Capture the cell that displays the provided text and extract its [x, y] central coordinate. 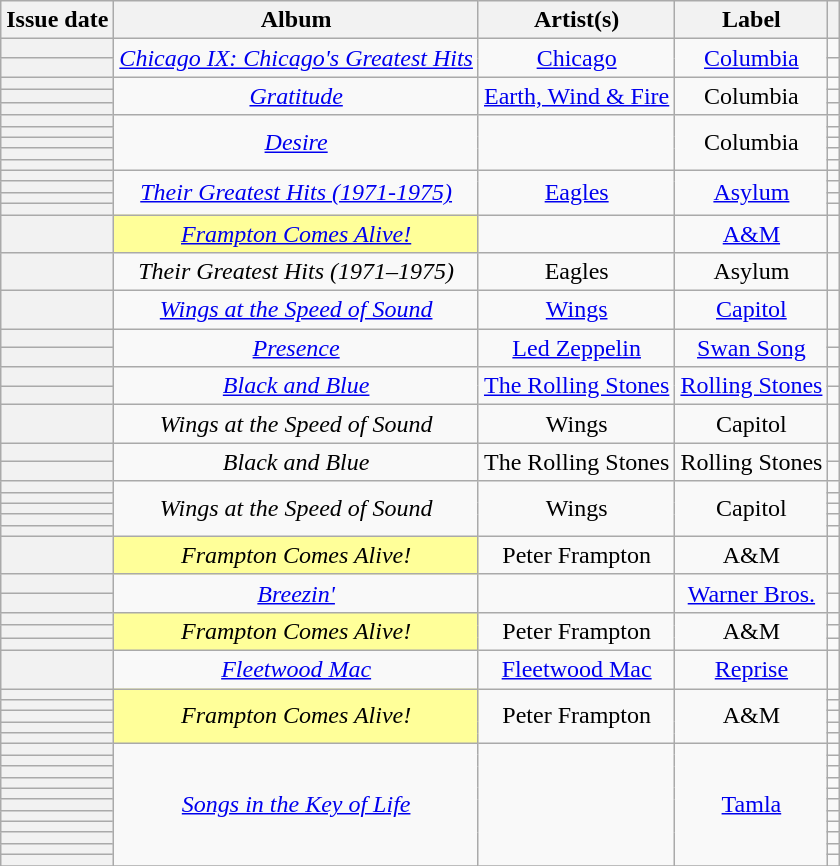
Tamla [752, 805]
Issue date [58, 20]
Gratitude [296, 96]
Led Zeppelin [576, 348]
Breezin' [296, 593]
Their Greatest Hits (1971–1975) [296, 272]
Album [296, 20]
Reprise [752, 669]
Songs in the Key of Life [296, 805]
Label [752, 20]
Presence [296, 348]
Chicago IX: Chicago's Greatest Hits [296, 58]
Swan Song [752, 348]
Chicago [576, 58]
Desire [296, 142]
Warner Bros. [752, 593]
Earth, Wind & Fire [576, 96]
Artist(s) [576, 20]
Their Greatest Hits (1971-1975) [296, 192]
